Search for the cell housing the specified text and yield its (x, y) center coordinate. 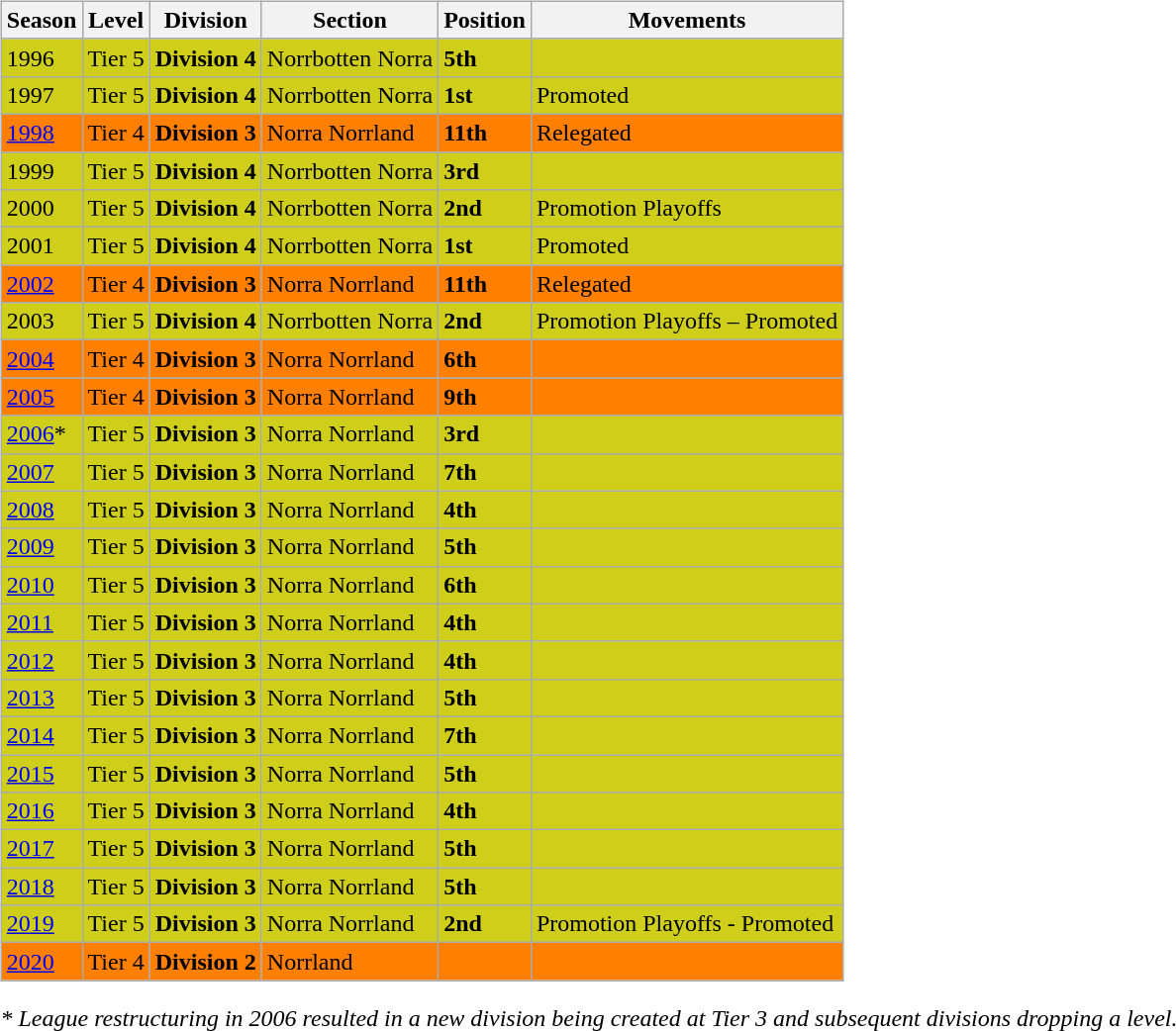
Promotion Playoffs (687, 209)
1997 (42, 95)
2005 (42, 397)
2000 (42, 209)
2007 (42, 472)
Promotion Playoffs – Promoted (687, 322)
2018 (42, 887)
2004 (42, 359)
2001 (42, 246)
Level (116, 20)
2006* (42, 434)
Season (42, 20)
2002 (42, 284)
2008 (42, 510)
2013 (42, 698)
Position (485, 20)
2003 (42, 322)
Norrland (349, 962)
Division (206, 20)
Promotion Playoffs - Promoted (687, 924)
2020 (42, 962)
2010 (42, 585)
2012 (42, 660)
2009 (42, 547)
1996 (42, 57)
2011 (42, 622)
1999 (42, 171)
2015 (42, 773)
Section (349, 20)
Movements (687, 20)
2016 (42, 811)
1998 (42, 133)
2017 (42, 849)
2019 (42, 924)
9th (485, 397)
Division 2 (206, 962)
2014 (42, 735)
